Return the (x, y) coordinate for the center point of the cell that contains the specified text.  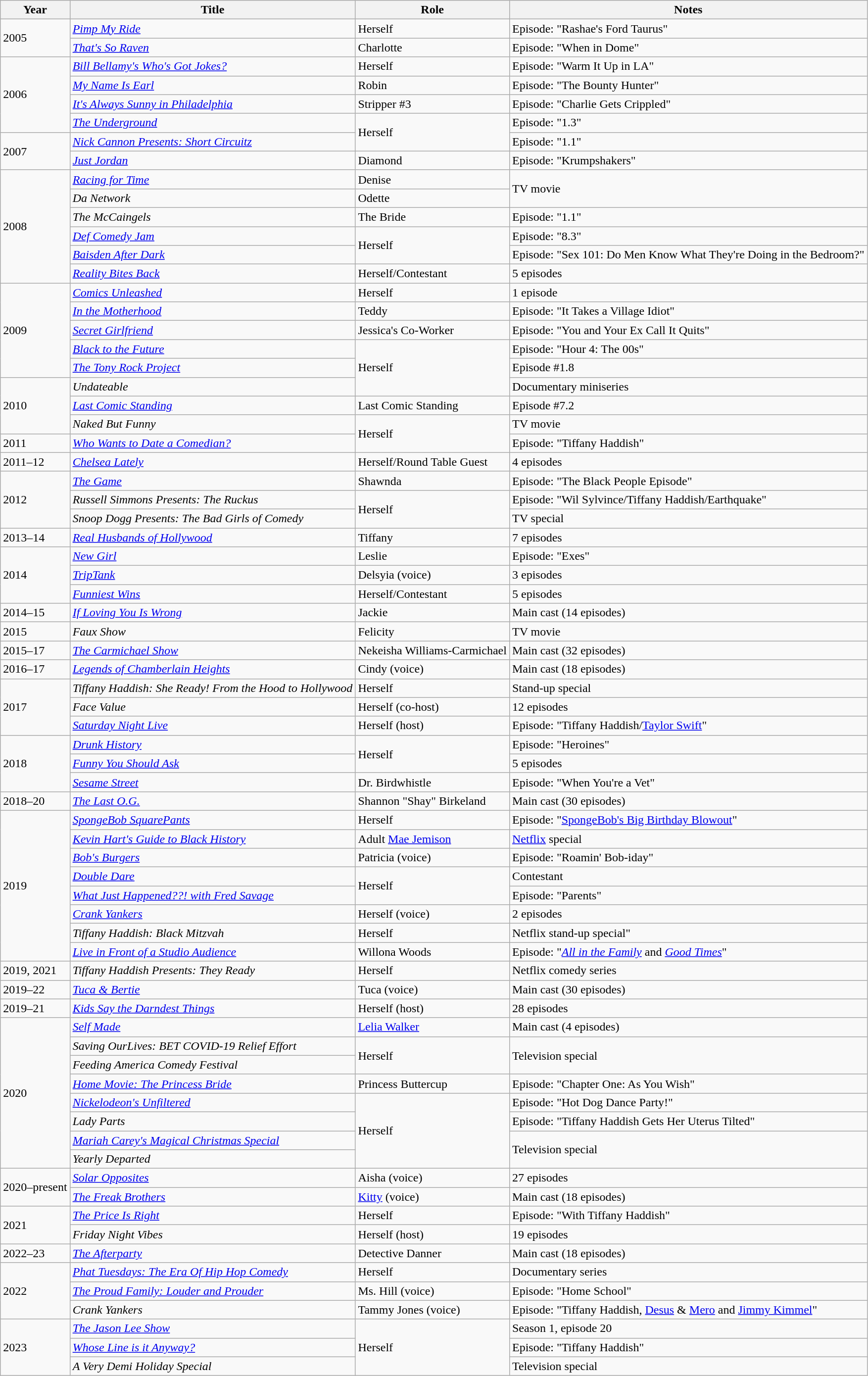
Episode: "8.3" (688, 236)
2018–20 (35, 801)
New Girl (213, 556)
Patricia (voice) (433, 858)
2013–14 (35, 537)
2011 (35, 443)
Netflix comedy series (688, 971)
2014–15 (35, 613)
2023 (35, 1347)
Role (433, 10)
Pimp My Ride (213, 29)
In the Motherhood (213, 311)
Episode: "The Black People Episode" (688, 481)
Da Network (213, 198)
Lelia Walker (433, 1027)
Netflix special (688, 839)
The Afterparty (213, 1253)
Documentary miniseries (688, 387)
Racing for Time (213, 179)
2006 (35, 95)
Title (213, 10)
Felicity (433, 632)
Jessica's Co-Worker (433, 330)
The Carmichael Show (213, 650)
Mariah Carey's Magical Christmas Special (213, 1140)
Just Jordan (213, 160)
Def Comedy Jam (213, 236)
The Freak Brothers (213, 1197)
Episode: "SpongeBob's Big Birthday Blowout" (688, 820)
Baisden After Dark (213, 255)
Double Dare (213, 877)
Year (35, 10)
Cindy (voice) (433, 669)
2 episodes (688, 914)
Episode: "When You're a Vet" (688, 782)
Live in Front of a Studio Audience (213, 952)
2019 (35, 885)
Episode: "Heroines" (688, 744)
Black to the Future (213, 349)
Nickelodeon's Unfiltered (213, 1102)
Notes (688, 10)
The McCaingels (213, 217)
Russell Simmons Presents: The Ruckus (213, 499)
2019, 2021 (35, 971)
Tiffany Haddish: She Ready! From the Hood to Hollywood (213, 688)
Odette (433, 198)
The Last O.G. (213, 801)
2019–21 (35, 1008)
Whose Line is it Anyway? (213, 1347)
Episode: "It Takes a Village Idiot" (688, 311)
2017 (35, 707)
Who Wants to Date a Comedian? (213, 443)
Sesame Street (213, 782)
Stand-up special (688, 688)
Kitty (voice) (433, 1197)
Diamond (433, 160)
Main cast (4 episodes) (688, 1027)
2022 (35, 1291)
Tammy Jones (voice) (433, 1310)
My Name Is Earl (213, 85)
2007 (35, 151)
Tiffany (433, 537)
2018 (35, 763)
2021 (35, 1225)
Episode: "All in the Family and Good Times" (688, 952)
Episode #7.2 (688, 405)
It's Always Sunny in Philadelphia (213, 104)
Aisha (voice) (433, 1178)
2019–22 (35, 989)
Snoop Dogg Presents: The Bad Girls of Comedy (213, 518)
The Game (213, 481)
Episode: "Sex 101: Do Men Know What They're Doing in the Bedroom?" (688, 255)
Funniest Wins (213, 594)
Dr. Birdwhistle (433, 782)
Episode: "When in Dome" (688, 48)
Episode: "With Tiffany Haddish" (688, 1216)
TripTank (213, 575)
Episode: "Warm It Up in LA" (688, 66)
If Loving You Is Wrong (213, 613)
Episode: "Hot Dog Dance Party!" (688, 1102)
Delsyia (voice) (433, 575)
Phat Tuesdays: The Era Of Hip Hop Comedy (213, 1272)
Episode: "Home School" (688, 1291)
2020–present (35, 1187)
Herself (voice) (433, 914)
19 episodes (688, 1234)
Tiffany Haddish: Black Mitzvah (213, 933)
Season 1, episode 20 (688, 1328)
SpongeBob SquarePants (213, 820)
Denise (433, 179)
Nick Cannon Presents: Short Circuitz (213, 142)
Bill Bellamy's Who's Got Jokes? (213, 66)
Kids Say the Darndest Things (213, 1008)
Episode: "Roamin' Bob-iday" (688, 858)
Jackie (433, 613)
The Underground (213, 123)
That's So Raven (213, 48)
Netflix stand-up special" (688, 933)
Reality Bites Back (213, 274)
2008 (35, 226)
2014 (35, 575)
Episode: "Wil Sylvince/Tiffany Haddish/Earthquake" (688, 499)
4 episodes (688, 462)
Charlotte (433, 48)
What Just Happened??! with Fred Savage (213, 895)
Chelsea Lately (213, 462)
Episode: "Krumpshakers" (688, 160)
Episode: "Rashae's Ford Taurus" (688, 29)
Episode: "Hour 4: The 00s" (688, 349)
2009 (35, 330)
2012 (35, 499)
Adult Mae Jemison (433, 839)
Willona Woods (433, 952)
Tiffany Haddish Presents: They Ready (213, 971)
Nekeisha Williams-Carmichael (433, 650)
Leslie (433, 556)
The Price Is Right (213, 1216)
The Tony Rock Project (213, 368)
2005 (35, 38)
Home Movie: The Princess Bride (213, 1083)
Real Husbands of Hollywood (213, 537)
Episode: "Tiffany Haddish, Desus & Mero and Jimmy Kimmel" (688, 1310)
Robin (433, 85)
1 episode (688, 293)
Episode: "Tiffany Haddish Gets Her Uterus Tilted" (688, 1121)
TV special (688, 518)
Yearly Departed (213, 1159)
Contestant (688, 877)
A Very Demi Holiday Special (213, 1366)
Stripper #3 (433, 104)
Documentary series (688, 1272)
Episode: "The Bounty Hunter" (688, 85)
28 episodes (688, 1008)
Shannon "Shay" Birkeland (433, 801)
2015 (35, 632)
Episode #1.8 (688, 368)
Solar Opposites (213, 1178)
2022–23 (35, 1253)
Undateable (213, 387)
Episode: "Tiffany Haddish/Taylor Swift" (688, 726)
2016–17 (35, 669)
Comics Unleashed (213, 293)
Detective Danner (433, 1253)
27 episodes (688, 1178)
Episode: "Charlie Gets Crippled" (688, 104)
Main cast (32 episodes) (688, 650)
Princess Buttercup (433, 1083)
Episode: "Chapter One: As You Wish" (688, 1083)
Ms. Hill (voice) (433, 1291)
2020 (35, 1093)
Teddy (433, 311)
3 episodes (688, 575)
Legends of Chamberlain Heights (213, 669)
7 episodes (688, 537)
Herself/Round Table Guest (433, 462)
Secret Girlfriend (213, 330)
2015–17 (35, 650)
Kevin Hart's Guide to Black History (213, 839)
Drunk History (213, 744)
Herself (co-host) (433, 707)
Episode: "You and Your Ex Call It Quits" (688, 330)
The Bride (433, 217)
Saving OurLives: BET COVID-19 Relief Effort (213, 1046)
Faux Show (213, 632)
Main cast (14 episodes) (688, 613)
Shawnda (433, 481)
The Proud Family: Louder and Prouder (213, 1291)
Lady Parts (213, 1121)
12 episodes (688, 707)
Bob's Burgers (213, 858)
The Jason Lee Show (213, 1328)
2010 (35, 405)
2011–12 (35, 462)
Face Value (213, 707)
Episode: "Parents" (688, 895)
Funny You Should Ask (213, 763)
Feeding America Comedy Festival (213, 1065)
Friday Night Vibes (213, 1234)
Saturday Night Live (213, 726)
Naked But Funny (213, 424)
Episode: "1.3" (688, 123)
Tuca & Bertie (213, 989)
Self Made (213, 1027)
Tuca (voice) (433, 989)
Episode: "Exes" (688, 556)
